From the cell containing the given text, extract its center point as (X, Y) coordinate. 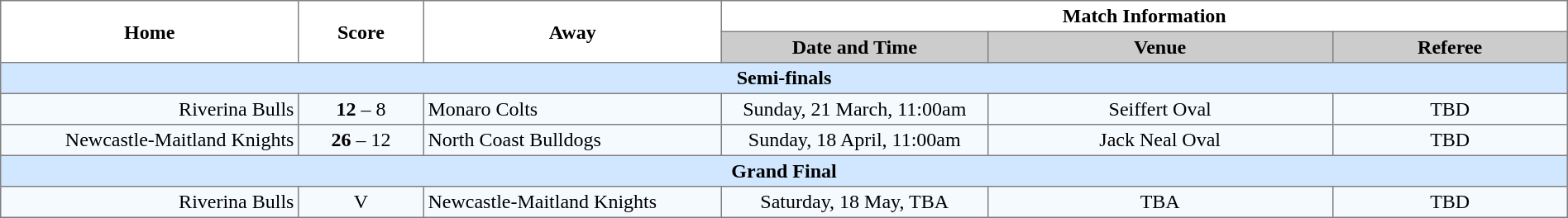
26 – 12 (361, 140)
Venue (1159, 47)
Away (572, 31)
Match Information (1145, 17)
Semi-finals (784, 78)
Grand Final (784, 171)
Jack Neal Oval (1159, 140)
Date and Time (854, 47)
Referee (1450, 47)
Score (361, 31)
Sunday, 21 March, 11:00am (854, 109)
Seiffert Oval (1159, 109)
Home (150, 31)
12 – 8 (361, 109)
Saturday, 18 May, TBA (854, 202)
Sunday, 18 April, 11:00am (854, 140)
North Coast Bulldogs (572, 140)
TBA (1159, 202)
Monaro Colts (572, 109)
V (361, 202)
